Detect which cell encompasses the target text, then output its (X, Y) center coordinate. 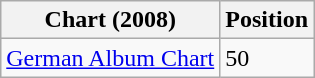
German Album Chart (110, 58)
Chart (2008) (110, 20)
Position (267, 20)
50 (267, 58)
